Return (X, Y) of the center of cell containing provided text 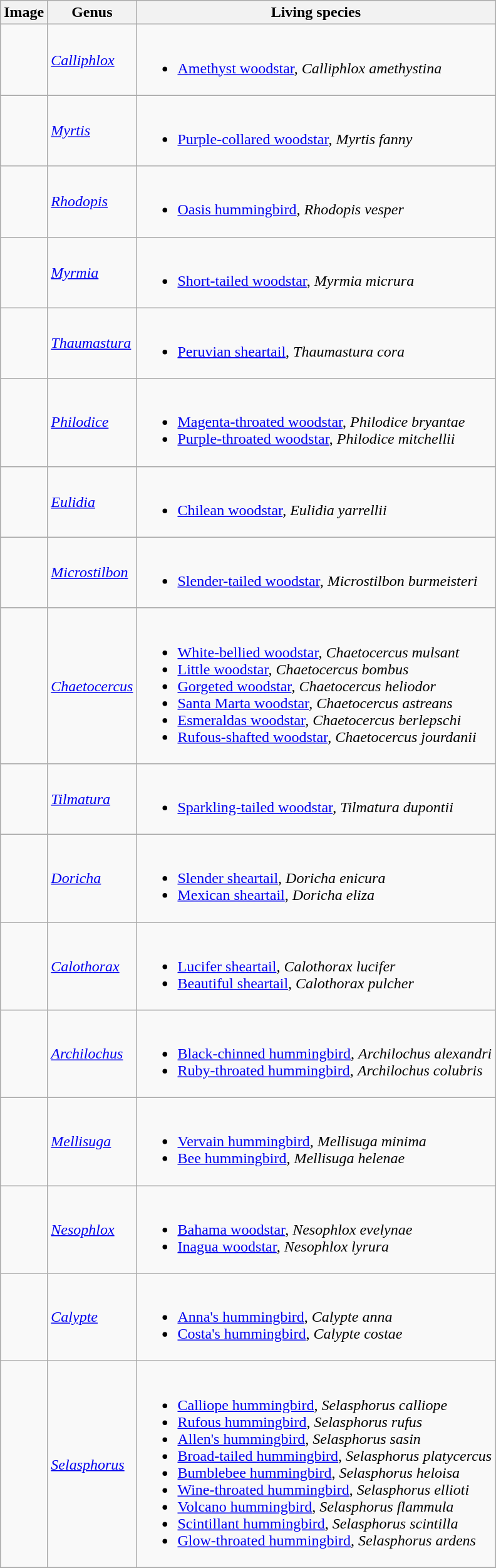
Calypte (92, 1317)
Slender-tailed woodstar, Microstilbon burmeisteri (316, 573)
Black-chinned hummingbird, Archilochus alexandriRuby-throated hummingbird, Archilochus colubris (316, 1054)
Magenta-throated woodstar, Philodice bryantaePurple-throated woodstar, Philodice mitchellii (316, 422)
Tilmatura (92, 798)
Lucifer sheartail, Calothorax luciferBeautiful sheartail, Calothorax pulcher (316, 966)
Purple-collared woodstar, Myrtis fanny (316, 130)
Short-tailed woodstar, Myrmia micrura (316, 272)
Sparkling-tailed woodstar, Tilmatura dupontii (316, 798)
Rhodopis (92, 202)
Chaetocercus (92, 686)
Thaumastura (92, 343)
Anna's hummingbird, Calypte annaCosta's hummingbird, Calypte costae (316, 1317)
Doricha (92, 878)
Slender sheartail, Doricha enicuraMexican sheartail, Doricha eliza (316, 878)
Philodice (92, 422)
Bahama woodstar, Nesophlox evelynaeInagua woodstar, Nesophlox lyrura (316, 1230)
Image (24, 13)
Archilochus (92, 1054)
Living species (316, 13)
Calliphlox (92, 60)
Calothorax (92, 966)
Eulidia (92, 501)
Amethyst woodstar, Calliphlox amethystina (316, 60)
Selasphorus (92, 1464)
Vervain hummingbird, Mellisuga minimaBee hummingbird, Mellisuga helenae (316, 1142)
Nesophlox (92, 1230)
Peruvian sheartail, Thaumastura cora (316, 343)
Myrmia (92, 272)
Genus (92, 13)
Chilean woodstar, Eulidia yarrellii (316, 501)
Mellisuga (92, 1142)
Microstilbon (92, 573)
Myrtis (92, 130)
Oasis hummingbird, Rhodopis vesper (316, 202)
